For the text-containing cell, return its midpoint in (X, Y) coordinate format. 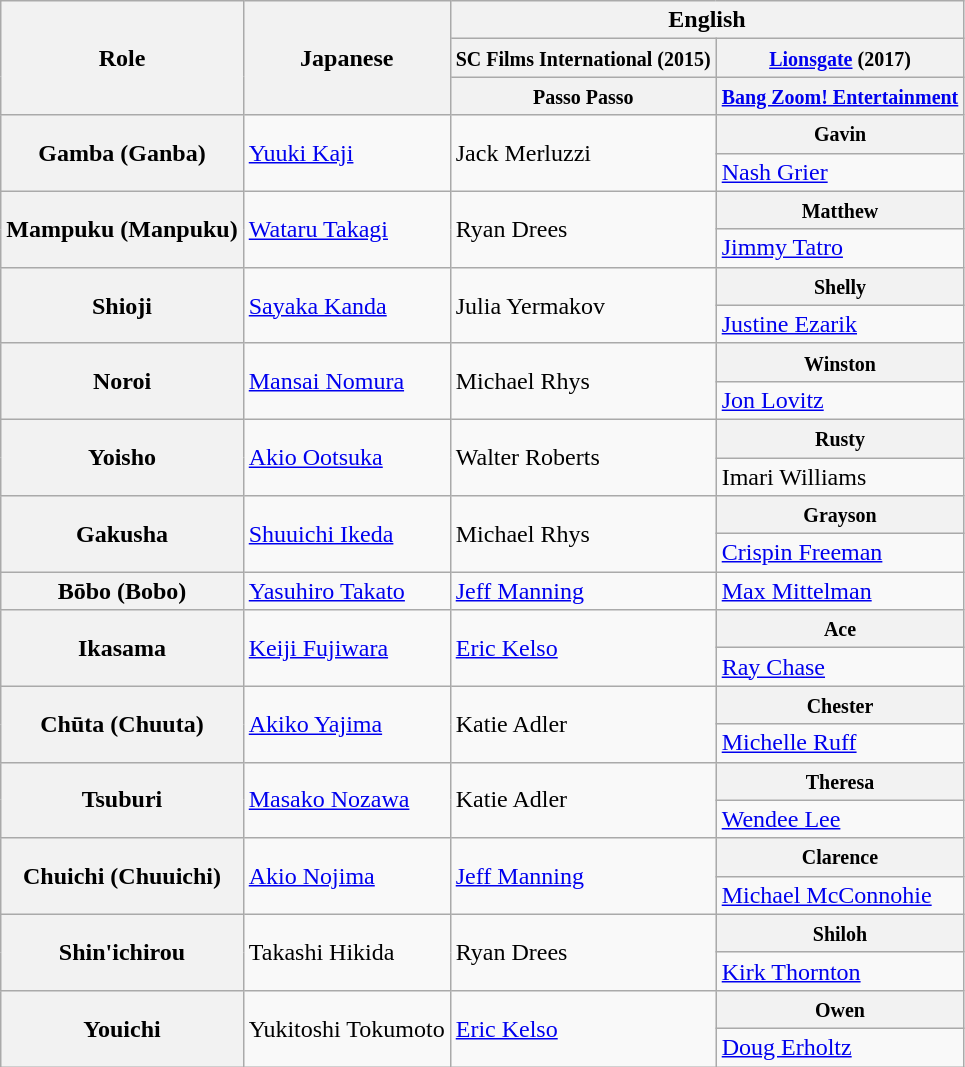
Japanese (346, 58)
Walter Roberts (583, 457)
Jon Lovitz (840, 400)
Shioji (122, 305)
Kirk Thornton (840, 971)
Lionsgate (2017) (840, 58)
Chuichi (Chuuichi) (122, 876)
Theresa (840, 781)
Nash Grier (840, 172)
Passo Passo (583, 96)
Masako Nozawa (346, 800)
Chester (840, 705)
Rusty (840, 438)
Shiloh (840, 933)
Shuuichi Ikeda (346, 534)
Gamba (Ganba) (122, 153)
Wendee Lee (840, 819)
Imari Williams (840, 477)
Winston (840, 362)
Bōbo (Bobo) (122, 591)
English (707, 20)
Akiko Yajima (346, 724)
Mansai Nomura (346, 381)
Justine Ezarik (840, 324)
Yukitoshi Tokumoto (346, 1028)
Akio Nojima (346, 876)
Youichi (122, 1028)
Yoisho (122, 457)
Jimmy Tatro (840, 248)
Doug Erholtz (840, 1047)
Chūta (Chuuta) (122, 724)
Julia Yermakov (583, 305)
Ikasama (122, 648)
Matthew (840, 210)
SC Films International (2015) (583, 58)
Ray Chase (840, 667)
Grayson (840, 515)
Yasuhiro Takato (346, 591)
Crispin Freeman (840, 553)
Shin'ichirou (122, 952)
Ace (840, 629)
Bang Zoom! Entertainment (840, 96)
Takashi Hikida (346, 952)
Gakusha (122, 534)
Michael McConnohie (840, 895)
Wataru Takagi (346, 229)
Max Mittelman (840, 591)
Clarence (840, 857)
Noroi (122, 381)
Keiji Fujiwara (346, 648)
Tsuburi (122, 800)
Mampuku (Manpuku) (122, 229)
Jack Merluzzi (583, 153)
Shelly (840, 286)
Role (122, 58)
Yuuki Kaji (346, 153)
Owen (840, 1009)
Sayaka Kanda (346, 305)
Michelle Ruff (840, 743)
Gavin (840, 134)
Akio Ootsuka (346, 457)
